Pinpoint the cell where the given text exists, returning its [X, Y] midpoint coordinate. 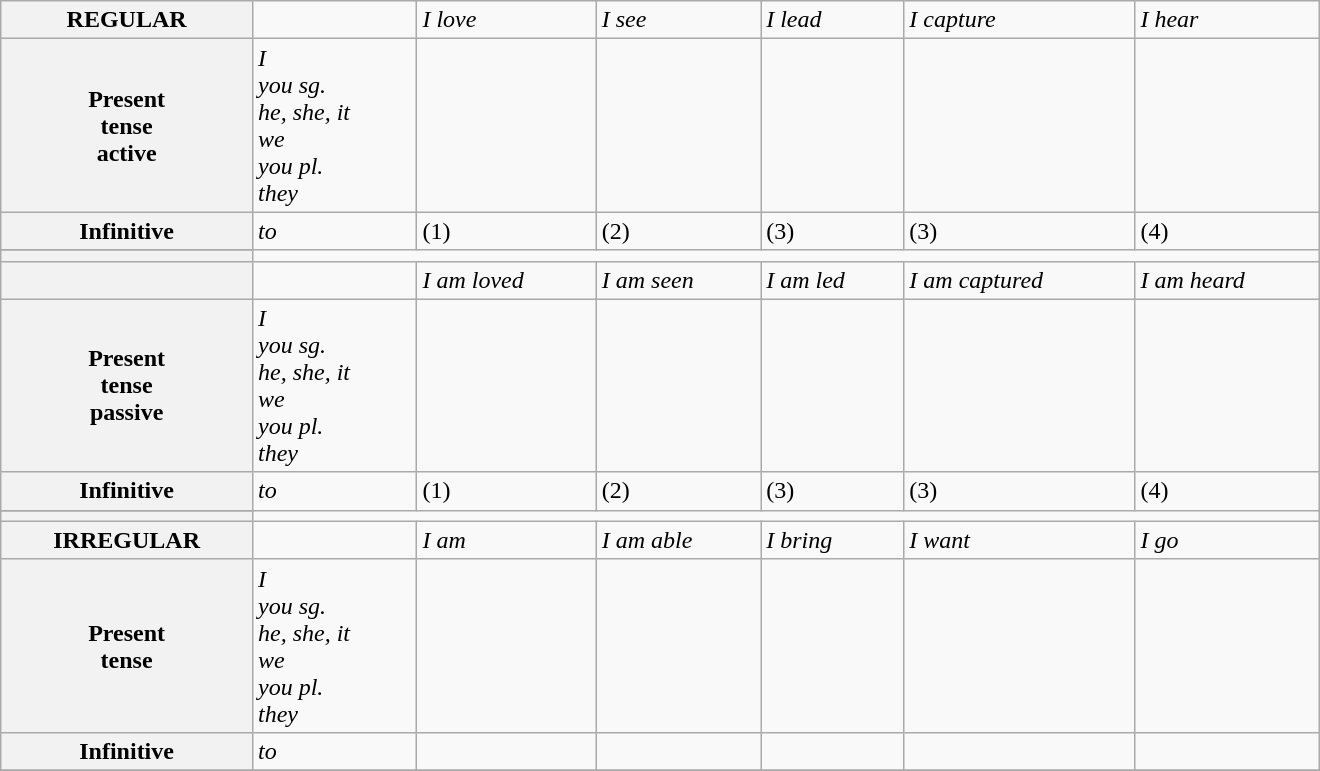
REGULAR [127, 20]
I hear [1227, 20]
IRREGULAR [127, 540]
I am seen [678, 280]
I am led [832, 280]
I want [1020, 540]
Presenttensepassive [127, 386]
I am able [678, 540]
I go [1227, 540]
Presenttenseactive [127, 126]
I see [678, 20]
I capture [1020, 20]
I am captured [1020, 280]
I love [506, 20]
I am heard [1227, 280]
I am [506, 540]
I bring [832, 540]
I am loved [506, 280]
I lead [832, 20]
Presenttense [127, 646]
